Determine the (X, Y) coordinate at the center of the cell enclosing the given text.  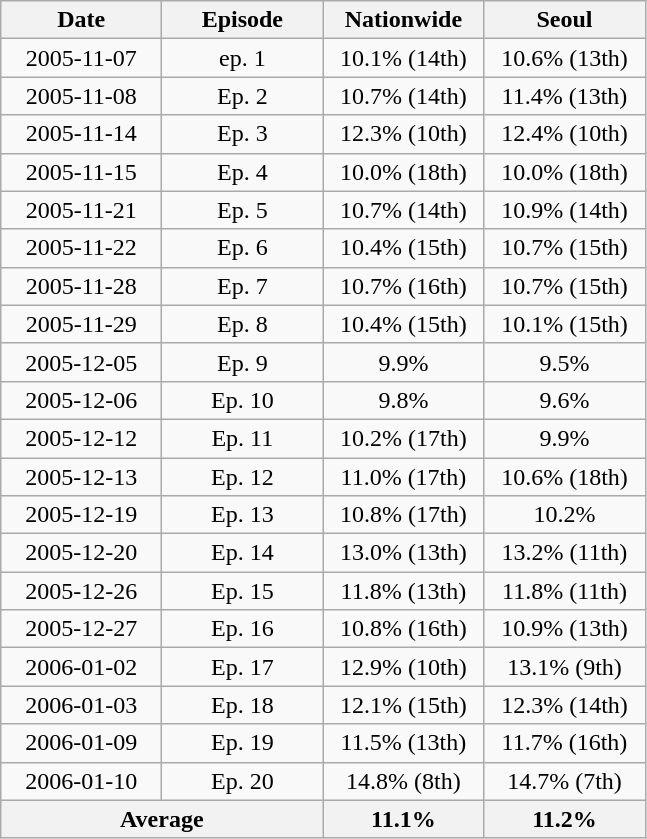
11.8% (13th) (404, 591)
12.4% (10th) (564, 134)
14.7% (7th) (564, 781)
13.1% (9th) (564, 667)
2005-11-14 (82, 134)
Episode (242, 20)
Ep. 20 (242, 781)
Ep. 14 (242, 553)
Ep. 3 (242, 134)
11.8% (11th) (564, 591)
Ep. 4 (242, 172)
Ep. 5 (242, 210)
9.6% (564, 400)
Ep. 15 (242, 591)
9.5% (564, 362)
2006-01-02 (82, 667)
2005-12-19 (82, 515)
Ep. 2 (242, 96)
2006-01-09 (82, 743)
10.8% (16th) (404, 629)
2005-11-21 (82, 210)
11.1% (404, 819)
Ep. 17 (242, 667)
10.1% (15th) (564, 324)
2005-11-22 (82, 248)
11.7% (16th) (564, 743)
Ep. 9 (242, 362)
10.9% (14th) (564, 210)
13.0% (13th) (404, 553)
10.1% (14th) (404, 58)
Average (162, 819)
Ep. 8 (242, 324)
Ep. 10 (242, 400)
Ep. 11 (242, 438)
12.1% (15th) (404, 705)
2005-12-20 (82, 553)
10.8% (17th) (404, 515)
2006-01-10 (82, 781)
Date (82, 20)
12.3% (10th) (404, 134)
2005-11-07 (82, 58)
Ep. 13 (242, 515)
2005-12-27 (82, 629)
Ep. 7 (242, 286)
Seoul (564, 20)
Ep. 6 (242, 248)
10.6% (13th) (564, 58)
9.8% (404, 400)
2006-01-03 (82, 705)
ep. 1 (242, 58)
2005-12-06 (82, 400)
10.2% (17th) (404, 438)
2005-11-28 (82, 286)
11.5% (13th) (404, 743)
10.7% (16th) (404, 286)
12.3% (14th) (564, 705)
2005-11-15 (82, 172)
2005-12-05 (82, 362)
12.9% (10th) (404, 667)
14.8% (8th) (404, 781)
10.9% (13th) (564, 629)
10.2% (564, 515)
Ep. 19 (242, 743)
Ep. 18 (242, 705)
11.0% (17th) (404, 477)
2005-12-26 (82, 591)
10.6% (18th) (564, 477)
11.4% (13th) (564, 96)
13.2% (11th) (564, 553)
Ep. 12 (242, 477)
2005-11-08 (82, 96)
Ep. 16 (242, 629)
2005-11-29 (82, 324)
11.2% (564, 819)
2005-12-12 (82, 438)
Nationwide (404, 20)
2005-12-13 (82, 477)
